From the cell containing the given text, extract its center point as (x, y) coordinate. 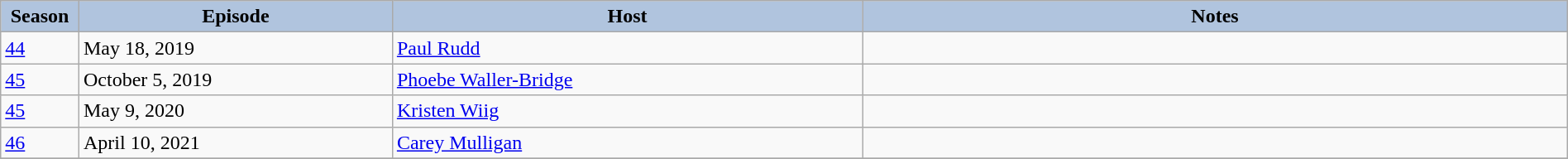
Kristen Wiig (627, 111)
46 (40, 142)
Episode (235, 17)
April 10, 2021 (235, 142)
Host (627, 17)
Paul Rudd (627, 48)
October 5, 2019 (235, 79)
Notes (1216, 17)
May 9, 2020 (235, 111)
May 18, 2019 (235, 48)
44 (40, 48)
Carey Mulligan (627, 142)
Phoebe Waller-Bridge (627, 79)
Season (40, 17)
